Return the [X, Y] coordinate for the center point of the cell that contains the specified text.  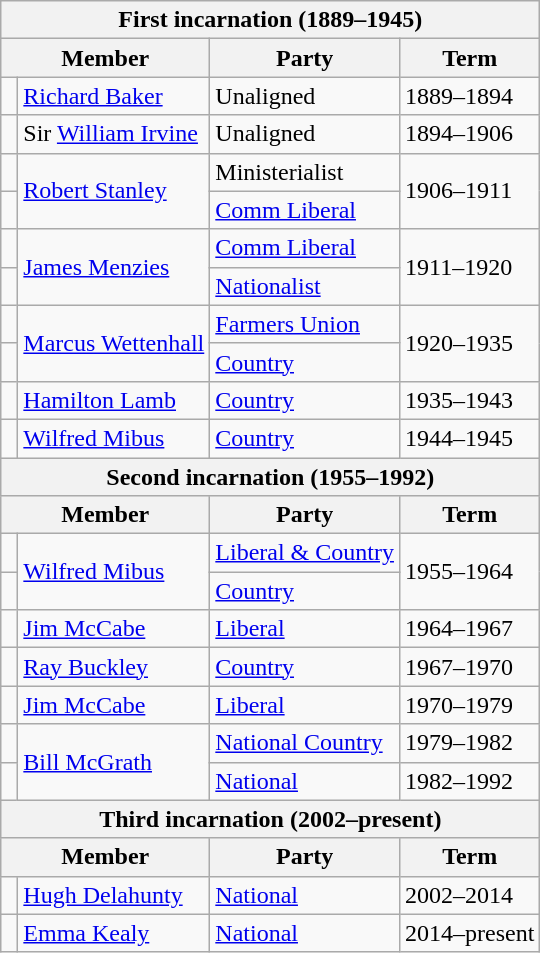
1894–1906 [469, 134]
1944–1945 [469, 438]
Farmers Union [305, 324]
Marcus Wettenhall [114, 343]
Second incarnation (1955–1992) [270, 477]
1955–1964 [469, 572]
Emma Kealy [114, 933]
Ray Buckley [114, 667]
1979–1982 [469, 743]
2002–2014 [469, 895]
1970–1979 [469, 705]
2014–present [469, 933]
Bill McGrath [114, 762]
1982–1992 [469, 781]
1906–1911 [469, 191]
First incarnation (1889–1945) [270, 20]
1889–1894 [469, 96]
Richard Baker [114, 96]
1935–1943 [469, 400]
Liberal & Country [305, 553]
James Menzies [114, 267]
1920–1935 [469, 343]
Third incarnation (2002–present) [270, 819]
1967–1970 [469, 667]
Hugh Delahunty [114, 895]
Ministerialist [305, 172]
1964–1967 [469, 629]
Sir William Irvine [114, 134]
National Country [305, 743]
Hamilton Lamb [114, 400]
Nationalist [305, 286]
Robert Stanley [114, 191]
1911–1920 [469, 267]
